Determine the (X, Y) coordinate at the center of the cell enclosing the given text.  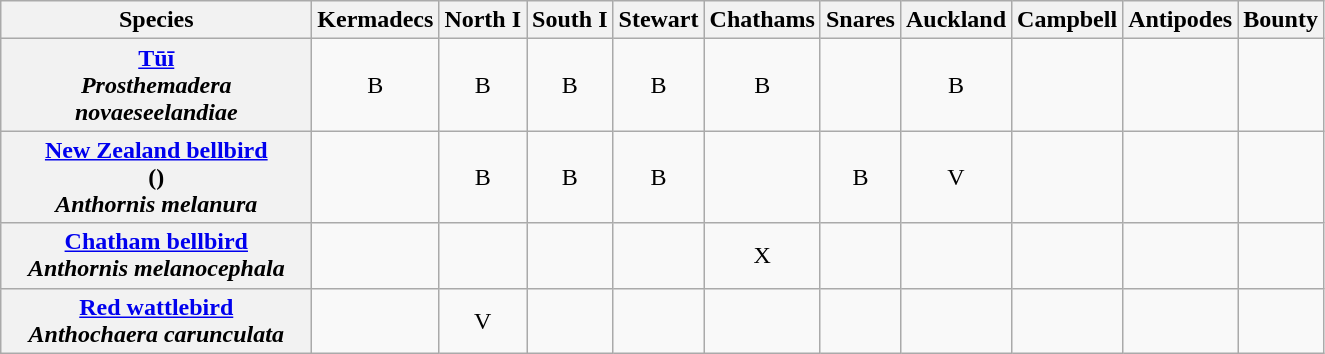
Snares (860, 20)
TūīProsthemadera novaeseelandiae (156, 85)
Antipodes (1180, 20)
Chatham bellbirdAnthornis melanocephala (156, 256)
South I (570, 20)
Species (156, 20)
Bounty (1281, 20)
Auckland (956, 20)
Campbell (1068, 20)
Chathams (762, 20)
Kermadecs (376, 20)
North I (483, 20)
X (762, 256)
New Zealand bellbird()Anthornis melanura (156, 177)
Red wattlebirdAnthochaera carunculata (156, 320)
Stewart (658, 20)
